Detect which cell encompasses the target text, then output its (X, Y) center coordinate. 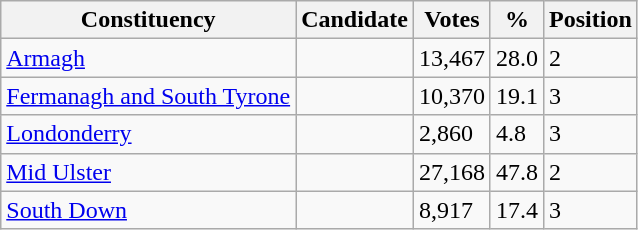
Fermanagh and South Tyrone (148, 96)
% (516, 20)
South Down (148, 210)
4.8 (516, 134)
Position (591, 20)
47.8 (516, 172)
19.1 (516, 96)
27,168 (452, 172)
Londonderry (148, 134)
Constituency (148, 20)
Armagh (148, 58)
17.4 (516, 210)
8,917 (452, 210)
10,370 (452, 96)
Candidate (355, 20)
Mid Ulster (148, 172)
2,860 (452, 134)
Votes (452, 20)
13,467 (452, 58)
28.0 (516, 58)
